For the text-containing cell, return its midpoint in [X, Y] coordinate format. 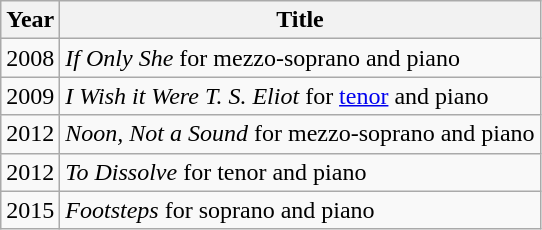
If Only She for mezzo-soprano and piano [300, 58]
Year [30, 20]
Footsteps for soprano and piano [300, 210]
Title [300, 20]
To Dissolve for tenor and piano [300, 172]
2015 [30, 210]
2008 [30, 58]
I Wish it Were T. S. Eliot for tenor and piano [300, 96]
2009 [30, 96]
Noon, Not a Sound for mezzo-soprano and piano [300, 134]
